Find where the given text appears and provide that cell's center as [x, y] coordinate. 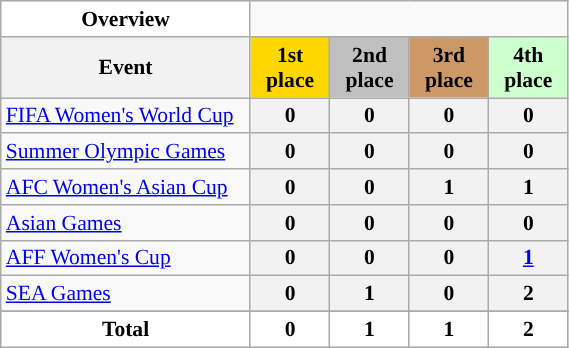
Overview [126, 19]
SEA Games [126, 294]
3rd place [448, 68]
2nd place [370, 68]
Summer Olympic Games [126, 152]
Event [126, 68]
Asian Games [126, 223]
1st place [290, 68]
4th place [528, 68]
FIFA Women's World Cup [126, 116]
AFF Women's Cup [126, 258]
Total [126, 330]
AFC Women's Asian Cup [126, 187]
